Return the (X, Y) coordinate for the center point of the cell that contains the specified text.  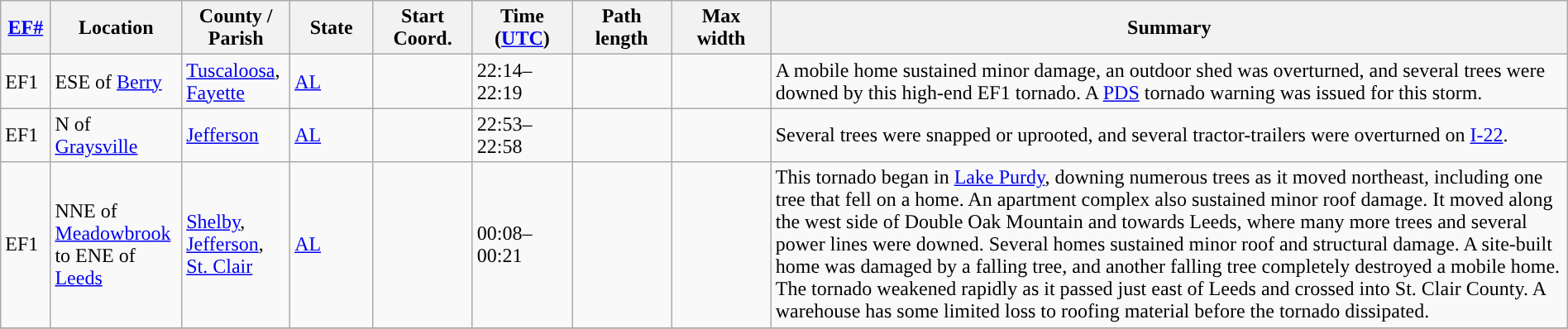
N of Graysville (116, 136)
Shelby, Jefferson, St. Clair (237, 245)
NNE of Meadowbrook to ENE of Leeds (116, 245)
Jefferson (237, 136)
State (332, 28)
Location (116, 28)
ESE of Berry (116, 81)
22:14–22:19 (522, 81)
County / Parish (237, 28)
Start Coord. (423, 28)
Max width (721, 28)
22:53–22:58 (522, 136)
Tuscaloosa, Fayette (237, 81)
Path length (622, 28)
Several trees were snapped or uprooted, and several tractor-trailers were overturned on I-22. (1169, 136)
Time (UTC) (522, 28)
00:08–00:21 (522, 245)
Summary (1169, 28)
EF# (26, 28)
